Extract the [x, y] coordinate from the center of the cell holding the provided text.  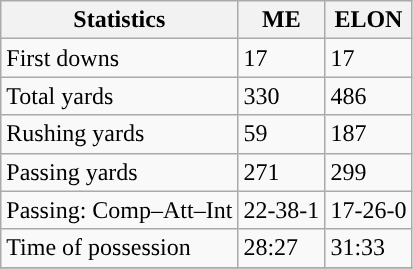
First downs [120, 58]
59 [282, 134]
Time of possession [120, 248]
17-26-0 [368, 210]
ELON [368, 20]
Statistics [120, 20]
486 [368, 96]
28:27 [282, 248]
330 [282, 96]
31:33 [368, 248]
ME [282, 20]
22-38-1 [282, 210]
Passing yards [120, 172]
Passing: Comp–Att–Int [120, 210]
Total yards [120, 96]
299 [368, 172]
187 [368, 134]
271 [282, 172]
Rushing yards [120, 134]
